Return the [X, Y] coordinate for the center point of the cell that contains the specified text.  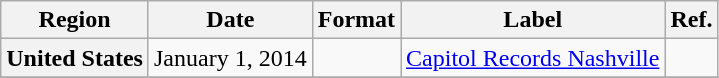
Date [230, 20]
Ref. [692, 20]
January 1, 2014 [230, 58]
United States [75, 58]
Region [75, 20]
Capitol Records Nashville [533, 58]
Format [356, 20]
Label [533, 20]
